For the text-containing cell, return its midpoint in (X, Y) coordinate format. 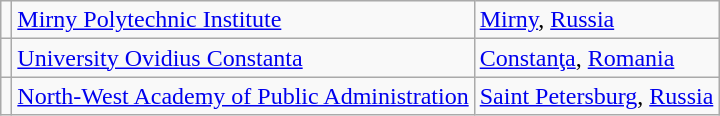
North-West Academy of Public Administration (243, 96)
Saint Petersburg, Russia (596, 96)
Mirny Polytechnic Institute (243, 20)
Mirny, Russia (596, 20)
Constanţa, Romania (596, 58)
University Ovidius Constanta (243, 58)
